Find where the given text appears and provide that cell's center as (X, Y) coordinate. 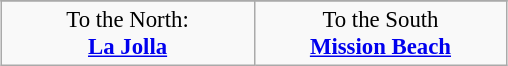
To the North:La Jolla (128, 34)
To the SouthMission Beach (380, 34)
